Detect which cell encompasses the target text, then output its (X, Y) center coordinate. 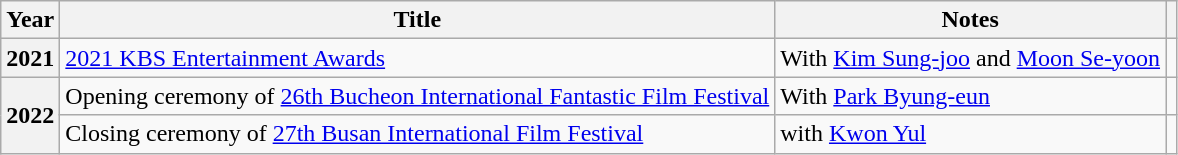
Year (30, 20)
2021 KBS Entertainment Awards (418, 58)
with Kwon Yul (970, 134)
Notes (970, 20)
With Park Byung-eun (970, 96)
With Kim Sung-joo and Moon Se-yoon (970, 58)
2021 (30, 58)
Opening ceremony of 26th Bucheon International Fantastic Film Festival (418, 96)
Title (418, 20)
Closing ceremony of 27th Busan International Film Festival (418, 134)
2022 (30, 115)
